Return the (X, Y) coordinate for the center point of the cell that contains the specified text.  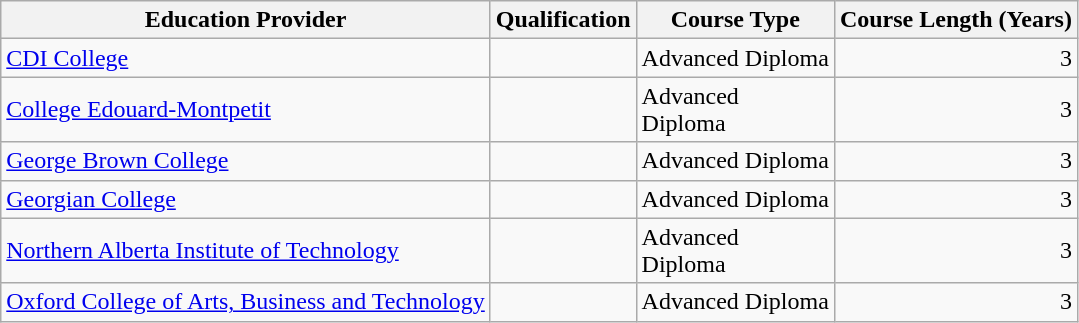
George Brown College (246, 161)
Oxford College of Arts, Business and Technology (246, 302)
College Edouard-Montpetit (246, 110)
Course Type (735, 20)
Education Provider (246, 20)
Qualification (563, 20)
Georgian College (246, 199)
Course Length (Years) (956, 20)
Northern Alberta Institute of Technology (246, 250)
CDI College (246, 58)
